Determine the (x, y) coordinate at the center of the cell enclosing the given text.  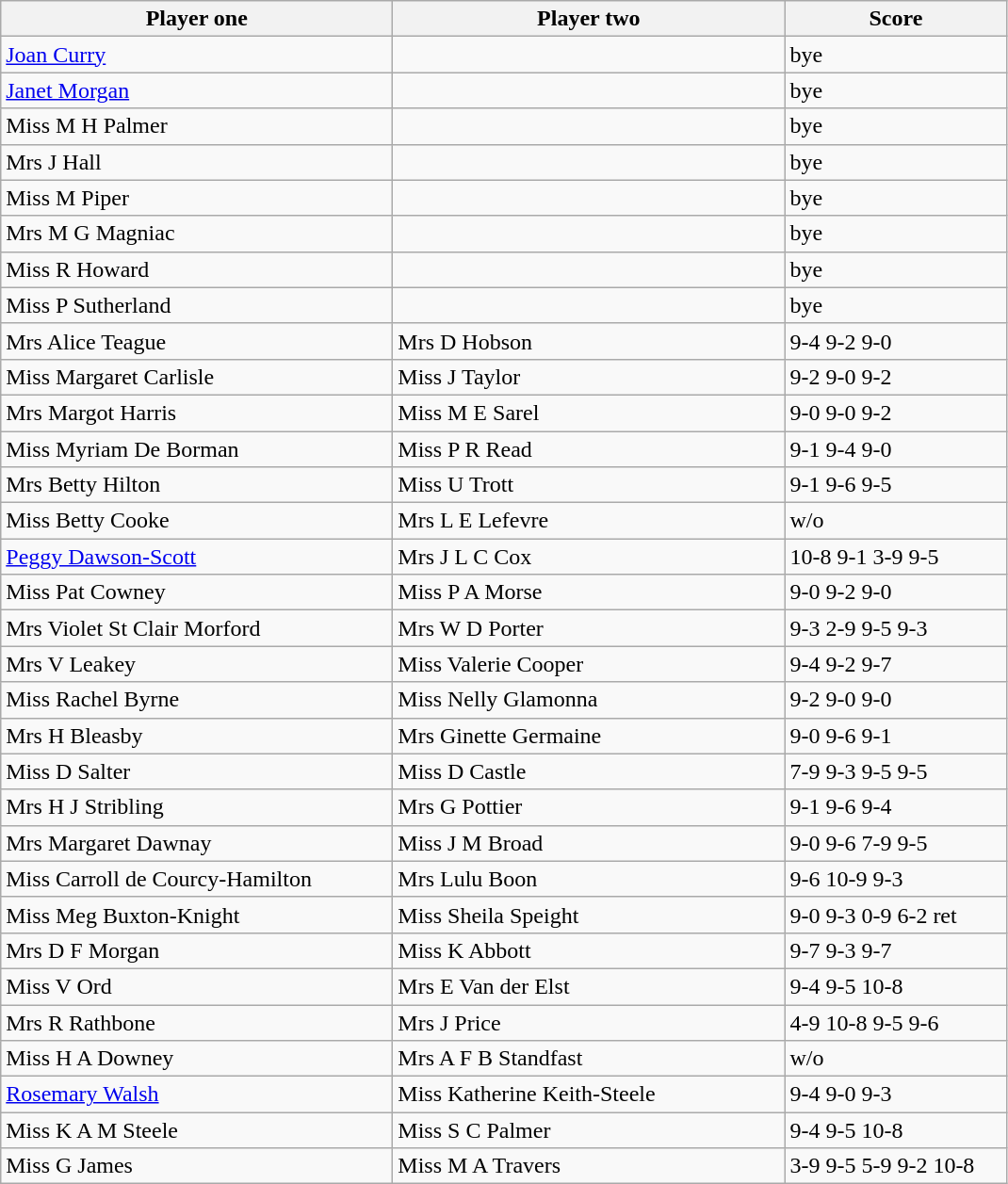
Mrs D Hobson (589, 341)
9-6 10-9 9-3 (896, 879)
Mrs Ginette Germaine (589, 736)
9-4 9-2 9-0 (896, 341)
10-8 9-1 3-9 9-5 (896, 557)
Miss Nelly Glamonna (589, 700)
Joan Curry (197, 55)
Mrs H J Stribling (197, 807)
Mrs D F Morgan (197, 950)
Miss P R Read (589, 449)
Mrs Margot Harris (197, 413)
9-0 9-2 9-0 (896, 592)
Mrs E Van der Elst (589, 986)
9-7 9-3 9-7 (896, 950)
Miss H A Downey (197, 1059)
Miss Rachel Byrne (197, 700)
Miss Betty Cooke (197, 521)
Miss P Sutherland (197, 305)
Miss Meg Buxton-Knight (197, 915)
Miss M E Sarel (589, 413)
Miss Carroll de Courcy-Hamilton (197, 879)
Miss Myriam De Borman (197, 449)
9-0 9-0 9-2 (896, 413)
Miss M A Travers (589, 1166)
9-1 9-6 9-4 (896, 807)
Miss U Trott (589, 485)
9-0 9-3 0-9 6-2 ret (896, 915)
Miss K A M Steele (197, 1130)
Mrs G Pottier (589, 807)
Miss Valerie Cooper (589, 664)
Miss D Castle (589, 771)
9-0 9-6 7-9 9-5 (896, 843)
3-9 9-5 5-9 9-2 10-8 (896, 1166)
Mrs A F B Standfast (589, 1059)
Miss V Ord (197, 986)
9-4 9-2 9-7 (896, 664)
7-9 9-3 9-5 9-5 (896, 771)
Mrs Betty Hilton (197, 485)
Janet Morgan (197, 90)
9-0 9-6 9-1 (896, 736)
Mrs R Rathbone (197, 1022)
Score (896, 19)
Player one (197, 19)
Miss Katherine Keith-Steele (589, 1095)
Mrs J L C Cox (589, 557)
Miss R Howard (197, 269)
Miss M Piper (197, 198)
Miss D Salter (197, 771)
Miss Pat Cowney (197, 592)
Mrs J Price (589, 1022)
Mrs L E Lefevre (589, 521)
9-3 2-9 9-5 9-3 (896, 628)
Miss K Abbott (589, 950)
Player two (589, 19)
Miss S C Palmer (589, 1130)
Mrs M G Magniac (197, 234)
Mrs Violet St Clair Morford (197, 628)
Miss Sheila Speight (589, 915)
Mrs J Hall (197, 162)
Miss P A Morse (589, 592)
Miss J M Broad (589, 843)
Mrs Alice Teague (197, 341)
9-2 9-0 9-0 (896, 700)
Miss G James (197, 1166)
Peggy Dawson-Scott (197, 557)
9-1 9-4 9-0 (896, 449)
Miss J Taylor (589, 377)
9-2 9-0 9-2 (896, 377)
Mrs Margaret Dawnay (197, 843)
Miss M H Palmer (197, 126)
Mrs W D Porter (589, 628)
9-1 9-6 9-5 (896, 485)
Mrs Lulu Boon (589, 879)
9-4 9-0 9-3 (896, 1095)
Miss Margaret Carlisle (197, 377)
Rosemary Walsh (197, 1095)
Mrs H Bleasby (197, 736)
4-9 10-8 9-5 9-6 (896, 1022)
Mrs V Leakey (197, 664)
